Capture the cell that displays the provided text and extract its (X, Y) central coordinate. 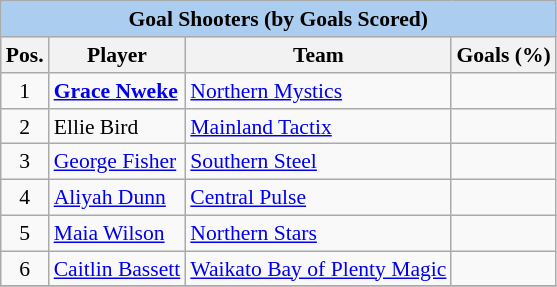
Northern Mystics (318, 91)
Central Pulse (318, 197)
Southern Steel (318, 162)
Waikato Bay of Plenty Magic (318, 269)
Pos. (25, 55)
George Fisher (118, 162)
Goals (%) (503, 55)
Grace Nweke (118, 91)
5 (25, 233)
4 (25, 197)
1 (25, 91)
Player (118, 55)
3 (25, 162)
Maia Wilson (118, 233)
Caitlin Bassett (118, 269)
Mainland Tactix (318, 126)
Northern Stars (318, 233)
Ellie Bird (118, 126)
Aliyah Dunn (118, 197)
Team (318, 55)
6 (25, 269)
Goal Shooters (by Goals Scored) (278, 19)
2 (25, 126)
